Locate the cell with the specified text and output its (X, Y) center coordinate. 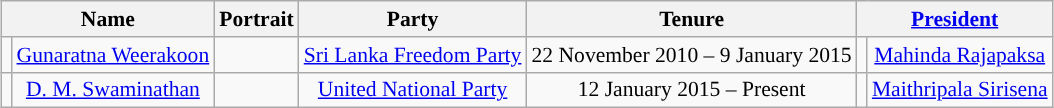
Tenure (691, 19)
22 November 2010 – 9 January 2015 (691, 55)
Maithripala Sirisena (960, 90)
12 January 2015 – Present (691, 90)
Name (108, 19)
Mahinda Rajapaksa (960, 55)
Portrait (256, 19)
Sri Lanka Freedom Party (413, 55)
D. M. Swaminathan (112, 90)
President (955, 19)
Gunaratna Weerakoon (112, 55)
United National Party (413, 90)
Party (413, 19)
